Find where the given text appears and provide that cell's center as (x, y) coordinate. 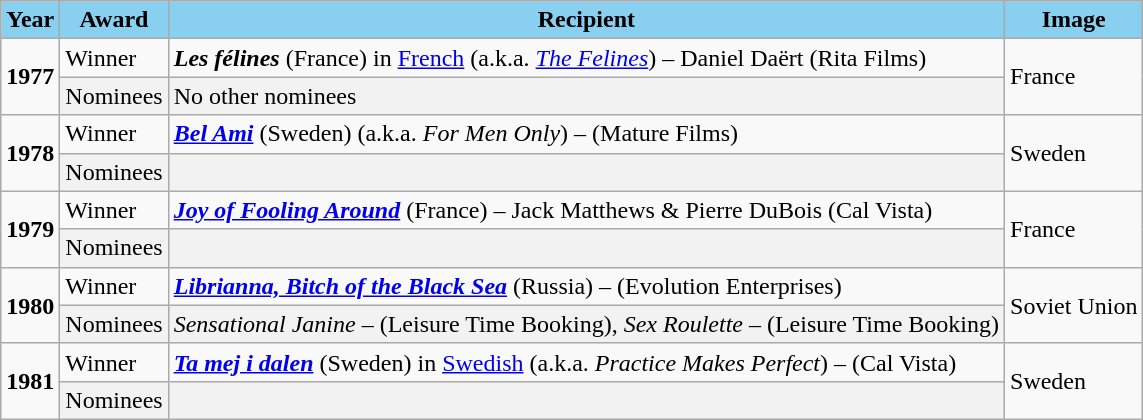
Soviet Union (1074, 305)
Sensational Janine – (Leisure Time Booking), Sex Roulette – (Leisure Time Booking) (586, 324)
Award (114, 20)
Les félines (France) in French (a.k.a. The Felines) – Daniel Daërt (Rita Films) (586, 58)
1979 (30, 229)
Image (1074, 20)
Joy of Fooling Around (France) – Jack Matthews & Pierre DuBois (Cal Vista) (586, 210)
1980 (30, 305)
No other nominees (586, 96)
Recipient (586, 20)
Ta mej i dalen (Sweden) in Swedish (a.k.a. Practice Makes Perfect) – (Cal Vista) (586, 362)
1981 (30, 381)
Year (30, 20)
Bel Ami (Sweden) (a.k.a. For Men Only) – (Mature Films) (586, 134)
1978 (30, 153)
Librianna, Bitch of the Black Sea (Russia) – (Evolution Enterprises) (586, 286)
1977 (30, 77)
